Extract the (X, Y) coordinate from the center of the cell holding the provided text.  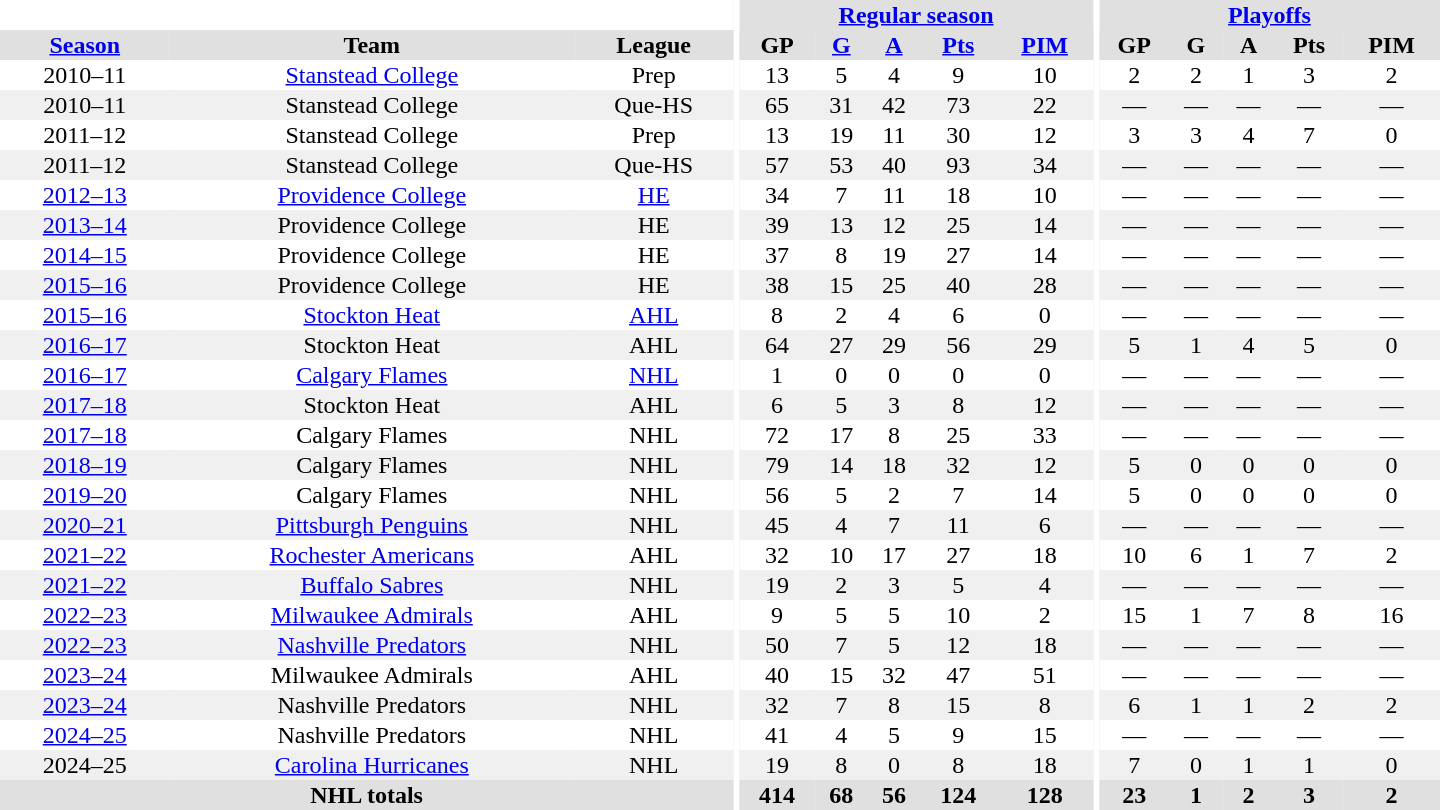
2013–14 (85, 225)
2012–13 (85, 195)
Season (85, 45)
50 (777, 645)
League (654, 45)
Carolina Hurricanes (372, 765)
38 (777, 285)
16 (1392, 615)
30 (958, 135)
31 (842, 105)
2019–20 (85, 495)
NHL totals (366, 795)
Pittsburgh Penguins (372, 525)
22 (1044, 105)
Playoffs (1270, 15)
47 (958, 675)
128 (1044, 795)
Rochester Americans (372, 555)
42 (894, 105)
124 (958, 795)
39 (777, 225)
53 (842, 165)
57 (777, 165)
45 (777, 525)
Regular season (916, 15)
93 (958, 165)
2020–21 (85, 525)
33 (1044, 435)
414 (777, 795)
68 (842, 795)
28 (1044, 285)
65 (777, 105)
2018–19 (85, 465)
79 (777, 465)
37 (777, 255)
Team (372, 45)
Buffalo Sabres (372, 585)
23 (1134, 795)
2014–15 (85, 255)
64 (777, 345)
72 (777, 435)
73 (958, 105)
41 (777, 735)
51 (1044, 675)
